Pinpoint the cell where the given text exists, returning its [X, Y] midpoint coordinate. 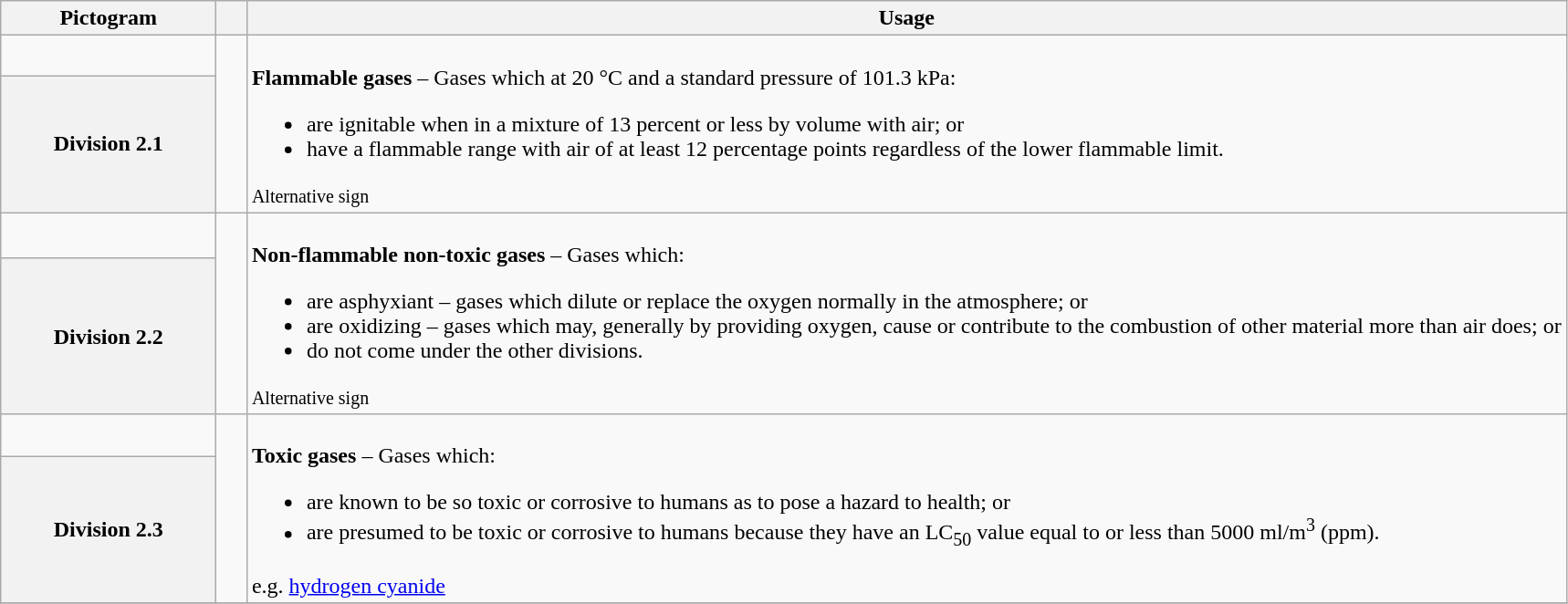
Division 2.3 [109, 530]
Division 2.1 [109, 143]
Pictogram [109, 18]
Usage [906, 18]
Division 2.2 [109, 336]
